Return the [X, Y] coordinate for the center point of the cell that contains the specified text.  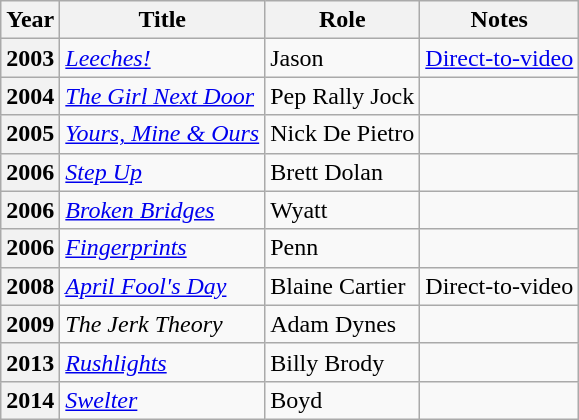
2008 [30, 286]
The Girl Next Door [162, 96]
Rushlights [162, 362]
2014 [30, 400]
Blaine Cartier [342, 286]
Pep Rally Jock [342, 96]
Wyatt [342, 210]
Fingerprints [162, 248]
Year [30, 20]
2013 [30, 362]
Role [342, 20]
Nick De Pietro [342, 134]
2003 [30, 58]
Brett Dolan [342, 172]
Swelter [162, 400]
Leeches! [162, 58]
2004 [30, 96]
Penn [342, 248]
2005 [30, 134]
Step Up [162, 172]
Yours, Mine & Ours [162, 134]
Jason [342, 58]
Title [162, 20]
April Fool's Day [162, 286]
2009 [30, 324]
Broken Bridges [162, 210]
Boyd [342, 400]
Notes [500, 20]
The Jerk Theory [162, 324]
Adam Dynes [342, 324]
Billy Brody [342, 362]
